Identify which cell holds the provided text, then report its [x, y] central coordinate. 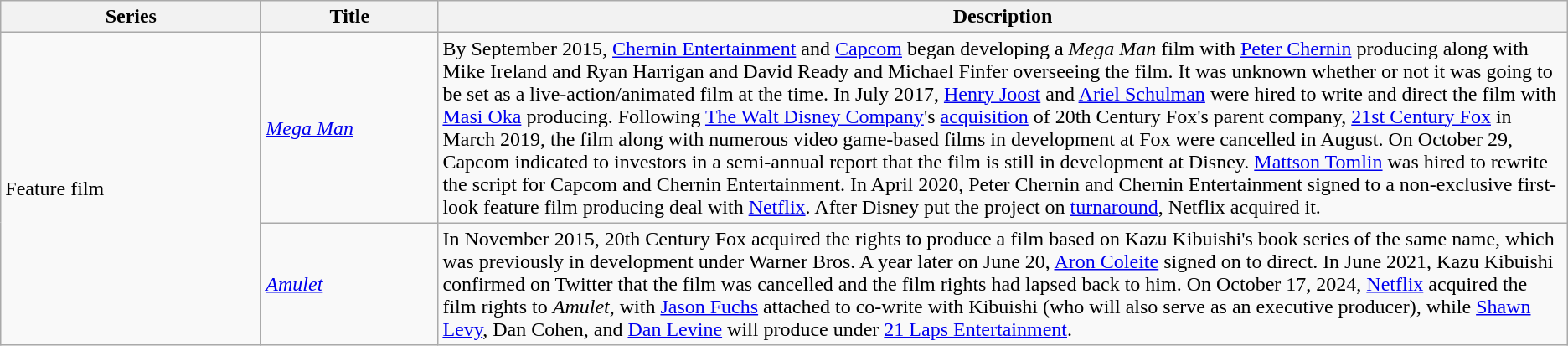
Description [1003, 17]
Mega Man [350, 127]
Title [350, 17]
Feature film [131, 189]
Amulet [350, 284]
Series [131, 17]
